From the cell containing the given text, extract its center point as (x, y) coordinate. 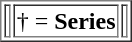
† = Series (66, 20)
